Determine the (x, y) coordinate at the center of the cell enclosing the given text.  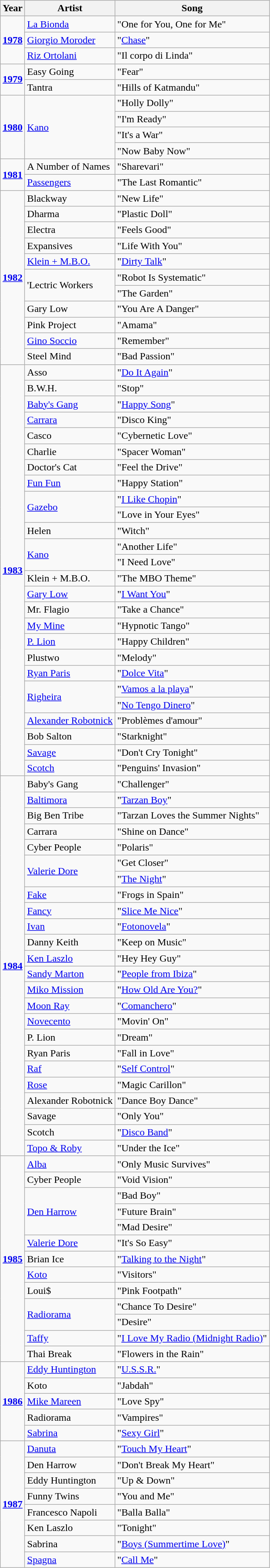
Fun Fun (70, 483)
"Only Music Survives" (192, 1164)
1986 (12, 1401)
"Plastic Doll" (192, 214)
"Boys (Summertime Love)" (192, 1544)
Danny Keith (70, 942)
1987 (12, 1504)
"Happy Song" (192, 404)
1980 (12, 127)
"Comanchero" (192, 1006)
"Il corpo di Linda" (192, 56)
"Don't Break My Heart" (192, 1464)
Danuta (70, 1449)
"Disco King" (192, 420)
"Get Closer" (192, 863)
"Only You" (192, 1116)
"Chance To Desire" (192, 1306)
Miko Mission (70, 990)
"Feels Good" (192, 230)
"Penguins' Invasion" (192, 768)
Gino Soccio (70, 341)
Taffy (70, 1338)
"Melody" (192, 657)
"Desire" (192, 1322)
Artist (70, 8)
"Don't Cry Tonight" (192, 752)
"Shine on Dance" (192, 831)
"Fotonovela" (192, 926)
"Fall in Love" (192, 1053)
"People from Ibiza" (192, 974)
"Dirty Talk" (192, 262)
"U.S.S.R." (192, 1370)
"Cybernetic Love" (192, 435)
"It's So Easy" (192, 1243)
"Dance Boy Dance" (192, 1101)
1984 (12, 966)
1981 (12, 174)
Funny Twins (70, 1496)
"Visitors" (192, 1275)
Riz Ortolani (70, 56)
"Future Brain" (192, 1212)
"Hypnotic Tango" (192, 626)
"The Garden" (192, 293)
"Void Vision" (192, 1180)
"You and Me" (192, 1496)
A Number of Names (70, 166)
"Happy Station" (192, 483)
Blackway (70, 198)
Easy Going (70, 72)
"Tarzan Loves the Summer Nights" (192, 816)
Brian Ice (70, 1259)
"Sharevari" (192, 166)
"Under the Ice" (192, 1148)
"Take a Chance" (192, 610)
"Challenger" (192, 784)
"Happy Children" (192, 641)
"Sexy Girl" (192, 1433)
"Hey Hey Guy" (192, 958)
"Now Baby Now" (192, 151)
"Feel the Drive" (192, 467)
Alba (70, 1164)
Charlie (70, 451)
'Lectric Workers (70, 285)
Raf (70, 1069)
"Slice Me Nice" (192, 910)
"I'm Ready" (192, 119)
1979 (12, 79)
"Remember" (192, 341)
"Touch My Heart" (192, 1449)
"Frogs in Spain" (192, 895)
Passengers (70, 182)
"It's a War" (192, 135)
Thai Break (70, 1354)
"Movin' On" (192, 1021)
1982 (12, 278)
Giorgio Moroder (70, 40)
"Jabdah" (192, 1385)
"I Love My Radio (Midnight Radio)" (192, 1338)
"Holly Dolly" (192, 103)
"Fear" (192, 72)
Dharma (70, 214)
My Mine (70, 626)
Francesco Napoli (70, 1512)
"Love Spy" (192, 1401)
"Stop" (192, 388)
"Magic Carillon" (192, 1085)
1985 (12, 1259)
Spagna (70, 1560)
"Pink Footpath" (192, 1291)
Doctor's Cat (70, 467)
"Hills of Katmandu" (192, 87)
"How Old Are You?" (192, 990)
Loui$ (70, 1291)
"One for You, One for Me" (192, 24)
Ivan (70, 926)
"Keep on Music" (192, 942)
Righeira (70, 697)
"The Night" (192, 879)
Electra (70, 230)
"The MBO Theme" (192, 578)
"Do It Again" (192, 372)
"Chase" (192, 40)
"Disco Band" (192, 1132)
Topo & Roby (70, 1148)
B.W.H. (70, 388)
"New Life" (192, 198)
"Starknight" (192, 737)
"I Want You" (192, 594)
"Talking to the Night" (192, 1259)
1983 (12, 570)
Expansives (70, 246)
"Dolce Vita" (192, 673)
Tantra (70, 87)
"Tarzan Boy" (192, 800)
Steel Mind (70, 356)
"Dream" (192, 1037)
Song (192, 8)
"I Need Love" (192, 562)
"Witch" (192, 531)
"Robot Is Systematic" (192, 277)
"Up & Down" (192, 1481)
"I Like Chopin" (192, 499)
"Vampires" (192, 1417)
Big Ben Tribe (70, 816)
Mr. Flagio (70, 610)
Fancy (70, 910)
Moon Ray (70, 1006)
"Life With You" (192, 246)
Fake (70, 895)
Baltimora (70, 800)
Helen (70, 531)
Gazebo (70, 507)
"Love in Your Eyes" (192, 515)
"No Tengo Dinero" (192, 705)
"Another Life" (192, 547)
1978 (12, 40)
Year (12, 8)
"Flowers in the Rain" (192, 1354)
"Bad Passion" (192, 356)
"Vamos a la playa" (192, 689)
"Call Me" (192, 1560)
Bob Salton (70, 737)
"Self Control" (192, 1069)
"Tonight" (192, 1528)
Casco (70, 435)
Plustwo (70, 657)
"Polaris" (192, 847)
"Mad Desire" (192, 1227)
"The Last Romantic" (192, 182)
Sandy Marton (70, 974)
Mike Mareen (70, 1401)
"Spacer Woman" (192, 451)
"Amama" (192, 325)
"Balla Balla" (192, 1512)
"You Are A Danger" (192, 309)
Pink Project (70, 325)
"Bad Boy" (192, 1195)
Rose (70, 1085)
"Problèmes d'amour" (192, 721)
Novecento (70, 1021)
Asso (70, 372)
La Bionda (70, 24)
